Detect which cell encompasses the target text, then output its (x, y) center coordinate. 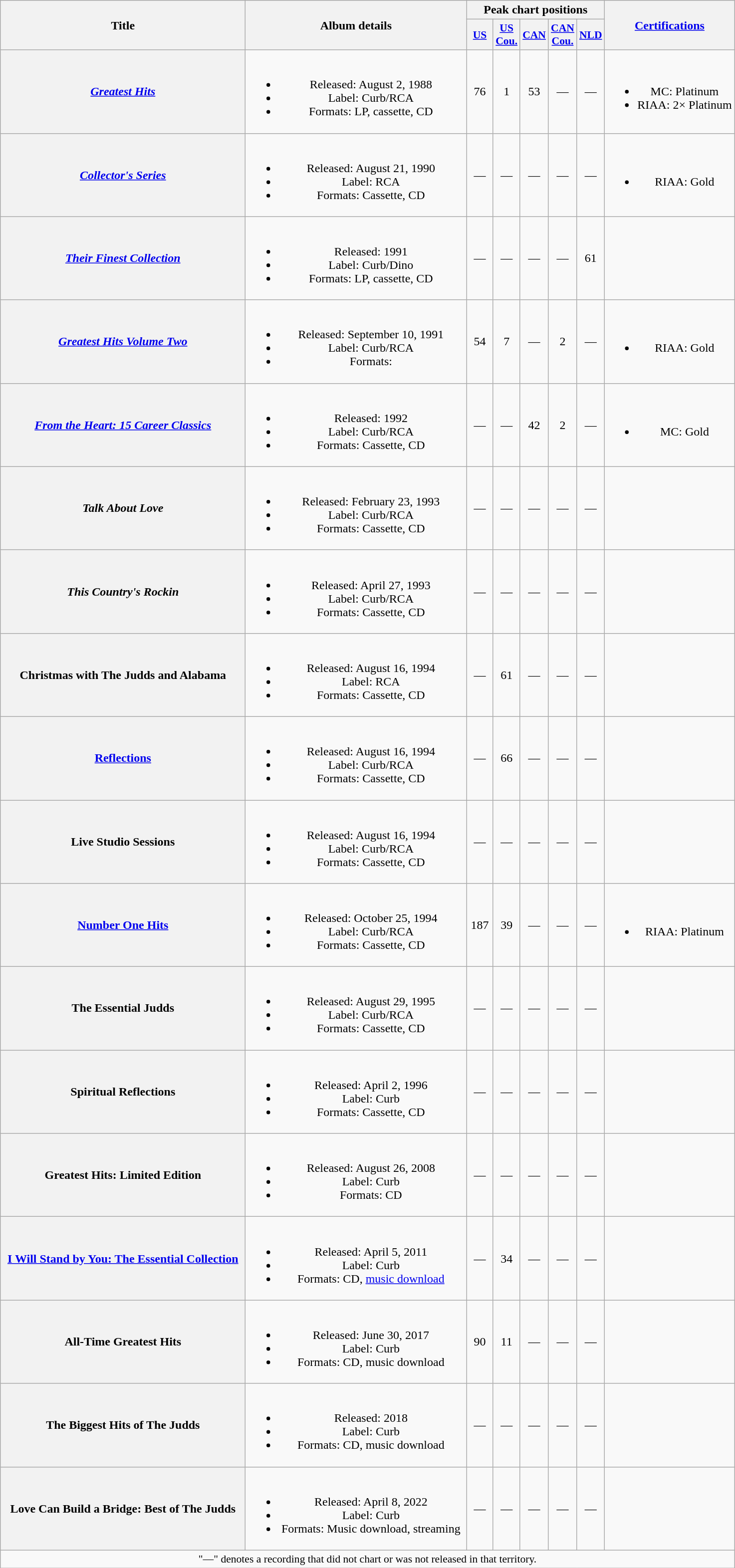
Greatest Hits: Limited Edition (123, 1175)
From the Heart: 15 Career Classics (123, 425)
53 (534, 92)
MC: PlatinumRIAA: 2× Platinum (670, 92)
76 (480, 92)
Released: April 8, 2022Label: CurbFormats: Music download, streaming (356, 1509)
US (480, 35)
Released: April 5, 2011Label: CurbFormats: CD, music download (356, 1258)
Released: February 23, 1993Label: Curb/RCAFormats: Cassette, CD (356, 508)
Greatest Hits Volume Two (123, 341)
34 (506, 1258)
Released: August 21, 1990Label: RCAFormats: Cassette, CD (356, 175)
1 (506, 92)
Released: August 26, 2008Label: CurbFormats: CD (356, 1175)
187 (480, 925)
Certifications (670, 25)
Released: August 16, 1994Label: RCAFormats: Cassette, CD (356, 674)
Released: October 25, 1994Label: Curb/RCAFormats: Cassette, CD (356, 925)
Released: 1991Label: Curb/DinoFormats: LP, cassette, CD (356, 258)
The Essential Judds (123, 1009)
Their Finest Collection (123, 258)
42 (534, 425)
All-Time Greatest Hits (123, 1342)
Released: April 27, 1993Label: Curb/RCAFormats: Cassette, CD (356, 592)
Reflections (123, 758)
The Biggest Hits of The Judds (123, 1425)
7 (506, 341)
Title (123, 25)
Spiritual Reflections (123, 1092)
Talk About Love (123, 508)
Collector's Series (123, 175)
Album details (356, 25)
Released: 1992Label: Curb/RCAFormats: Cassette, CD (356, 425)
66 (506, 758)
90 (480, 1342)
Live Studio Sessions (123, 842)
54 (480, 341)
I Will Stand by You: The Essential Collection (123, 1258)
USCou. (506, 35)
39 (506, 925)
11 (506, 1342)
This Country's Rockin (123, 592)
Released: September 10, 1991Label: Curb/RCAFormats: (356, 341)
Released: 2018Label: CurbFormats: CD, music download (356, 1425)
RIAA: Platinum (670, 925)
CANCou. (563, 35)
MC: Gold (670, 425)
CAN (534, 35)
Number One Hits (123, 925)
Released: August 2, 1988Label: Curb/RCAFormats: LP, cassette, CD (356, 92)
NLD (591, 35)
Released: August 29, 1995Label: Curb/RCAFormats: Cassette, CD (356, 1009)
Greatest Hits (123, 92)
Released: June 30, 2017Label: CurbFormats: CD, music download (356, 1342)
Love Can Build a Bridge: Best of The Judds (123, 1509)
Released: April 2, 1996Label: CurbFormats: Cassette, CD (356, 1092)
Peak chart positions (536, 10)
Christmas with The Judds and Alabama (123, 674)
"—" denotes a recording that did not chart or was not released in that territory. (368, 1559)
